Output the (x, y) coordinate of the center of the cell containing the given text.  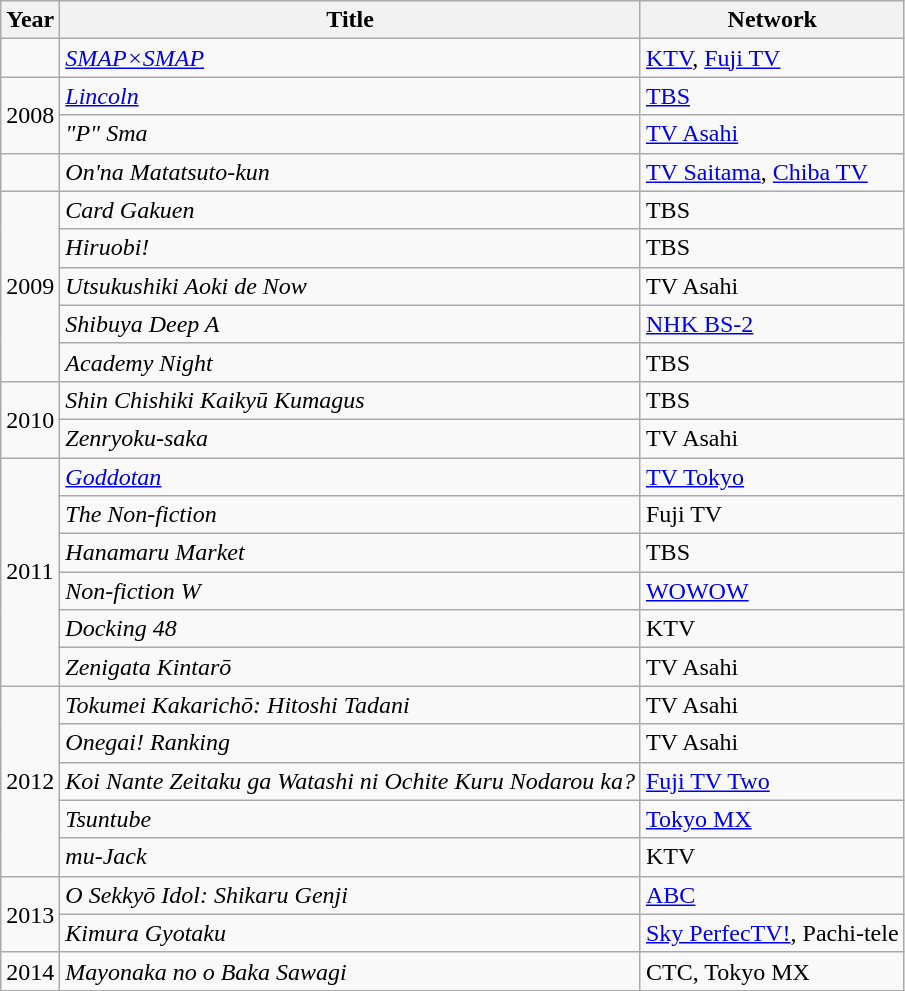
On'na Matatsuto-kun (350, 172)
2010 (30, 419)
TV Tokyo (772, 477)
Zenryoku-saka (350, 438)
SMAP×SMAP (350, 58)
Title (350, 20)
Tokyo MX (772, 819)
The Non-fiction (350, 515)
TV Saitama, Chiba TV (772, 172)
Docking 48 (350, 629)
Shin Chishiki Kaikyū Kumagus (350, 400)
Utsukushiki Aoki de Now (350, 286)
2012 (30, 781)
Kimura Gyotaku (350, 933)
Hanamaru Market (350, 553)
Sky PerfecTV!, Pachi-tele (772, 933)
2009 (30, 286)
Tsuntube (350, 819)
Fuji TV (772, 515)
2011 (30, 572)
ABC (772, 895)
Lincoln (350, 96)
Card Gakuen (350, 210)
Academy Night (350, 362)
"P" Sma (350, 134)
Non-fiction W (350, 591)
Network (772, 20)
2013 (30, 914)
2014 (30, 971)
Onegai! Ranking (350, 743)
Year (30, 20)
Goddotan (350, 477)
Koi Nante Zeitaku ga Watashi ni Ochite Kuru Nodarou ka? (350, 781)
Fuji TV Two (772, 781)
WOWOW (772, 591)
Tokumei Kakarichō: Hitoshi Tadani (350, 705)
Hiruobi! (350, 248)
O Sekkyō Idol: Shikaru Genji (350, 895)
Zenigata Kintarō (350, 667)
NHK BS-2 (772, 324)
2008 (30, 115)
KTV, Fuji TV (772, 58)
Mayonaka no o Baka Sawagi (350, 971)
Shibuya Deep A (350, 324)
mu-Jack (350, 857)
CTC, Tokyo MX (772, 971)
